Identify which cell holds the provided text, then report its [x, y] central coordinate. 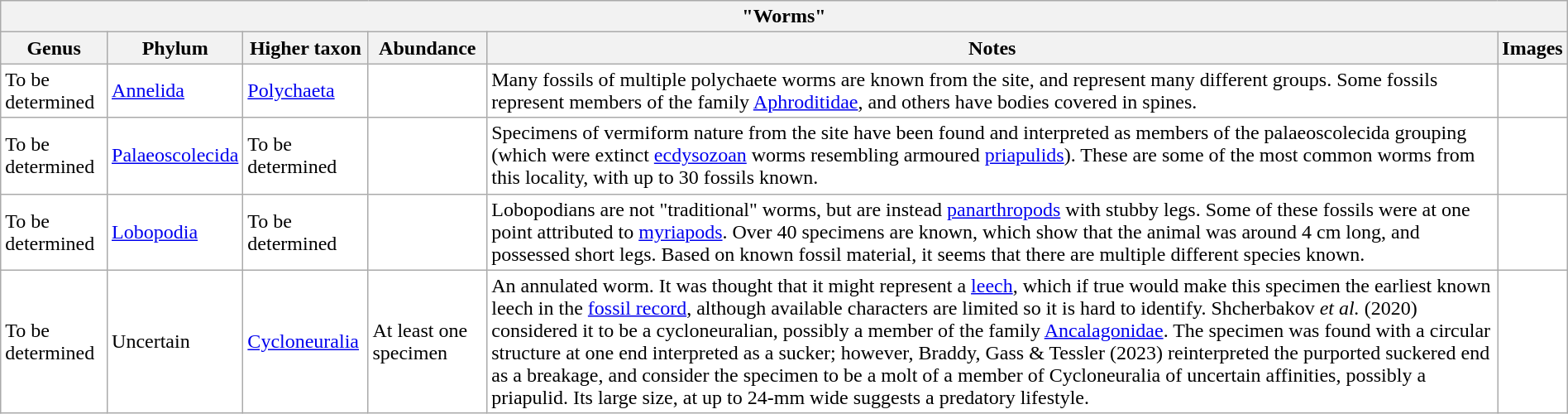
Images [1532, 48]
Lobopodia [175, 232]
Cycloneuralia [306, 341]
Higher taxon [306, 48]
Annelida [175, 91]
Phylum [175, 48]
Notes [992, 48]
Polychaeta [306, 91]
Uncertain [175, 341]
Palaeoscolecida [175, 156]
Abundance [428, 48]
At least one specimen [428, 341]
Genus [55, 48]
"Worms" [784, 17]
